Determine the (x, y) coordinate at the center of the cell enclosing the given text.  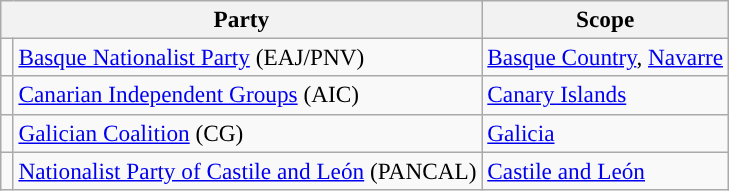
Galicia (605, 133)
Canary Islands (605, 95)
Castile and León (605, 170)
Scope (605, 19)
Basque Country, Navarre (605, 57)
Canarian Independent Groups (AIC) (248, 95)
Party (242, 19)
Basque Nationalist Party (EAJ/PNV) (248, 57)
Galician Coalition (CG) (248, 133)
Nationalist Party of Castile and León (PANCAL) (248, 170)
